Return [x, y] of the center of cell containing provided text 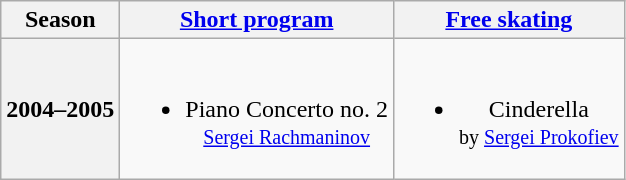
Season [60, 20]
Free skating [510, 20]
Piano Concerto no. 2 Sergei Rachmaninov [257, 109]
2004–2005 [60, 109]
Cinderella by Sergei Prokofiev [510, 109]
Short program [257, 20]
